Capture the cell that displays the provided text and extract its [x, y] central coordinate. 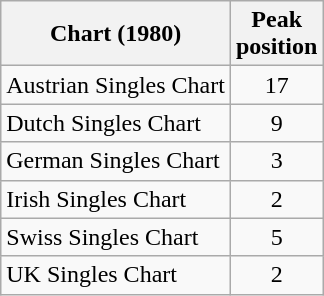
Peakposition [276, 34]
Austrian Singles Chart [116, 85]
UK Singles Chart [116, 275]
Irish Singles Chart [116, 199]
Chart (1980) [116, 34]
Swiss Singles Chart [116, 237]
5 [276, 237]
Dutch Singles Chart [116, 123]
3 [276, 161]
German Singles Chart [116, 161]
9 [276, 123]
17 [276, 85]
